Determine the [X, Y] coordinate at the center of the cell enclosing the given text.  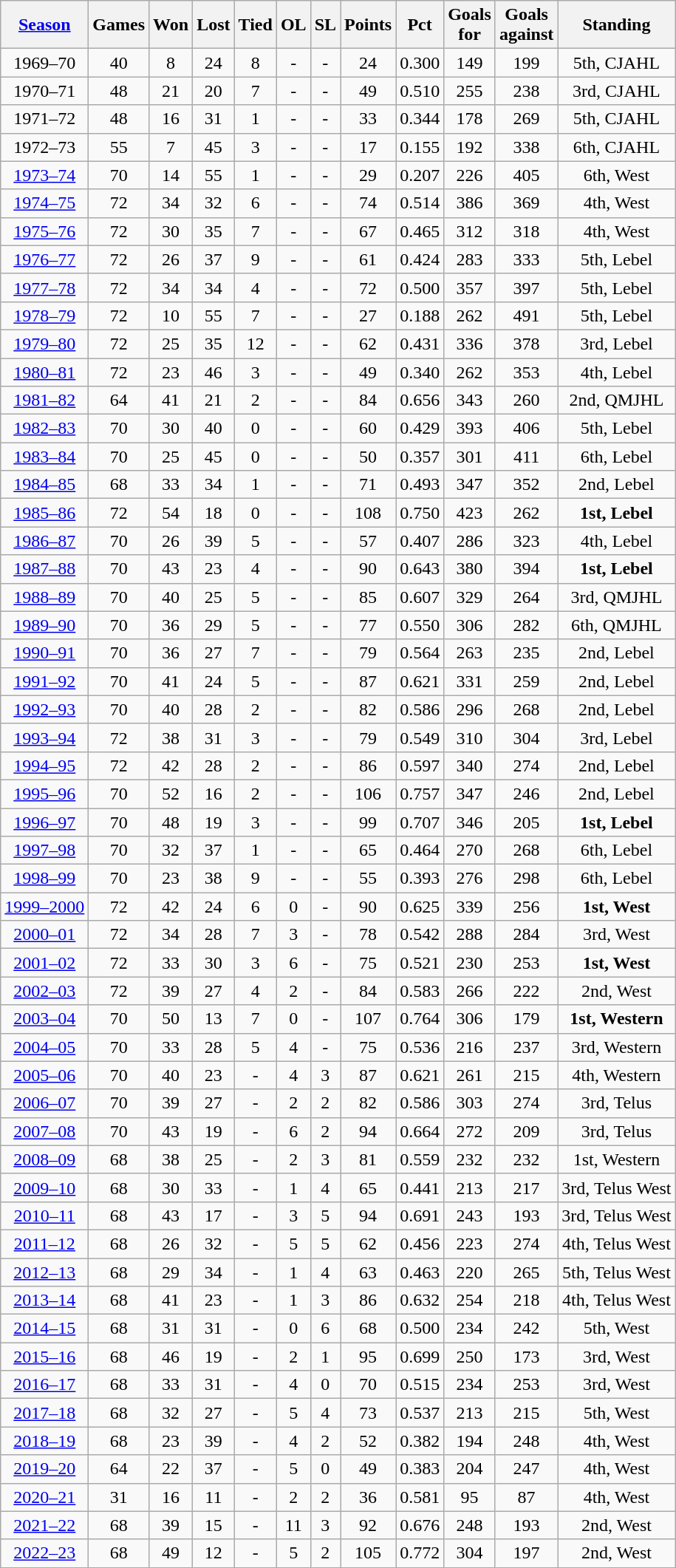
378 [526, 344]
0.300 [420, 63]
74 [368, 203]
0.536 [420, 1047]
107 [368, 1019]
343 [470, 400]
288 [470, 935]
0.664 [420, 1131]
312 [470, 231]
0.493 [420, 485]
0.431 [420, 344]
423 [470, 513]
1977–78 [44, 287]
3rd, Western [616, 1047]
1992–93 [44, 709]
393 [470, 429]
71 [368, 485]
2003–04 [44, 1019]
4th, Western [616, 1075]
0.441 [420, 1187]
1985–86 [44, 513]
266 [470, 991]
1976–77 [44, 259]
2018–19 [44, 1441]
61 [368, 259]
Goalsagainst [526, 25]
0.207 [420, 175]
2010–11 [44, 1216]
2001–02 [44, 963]
1972–73 [44, 147]
0.465 [420, 231]
255 [470, 91]
237 [526, 1047]
57 [368, 541]
0.542 [420, 935]
0.463 [420, 1272]
276 [470, 879]
230 [470, 963]
0.564 [420, 653]
1970–71 [44, 91]
0.424 [420, 259]
Points [368, 25]
298 [526, 879]
1995–96 [44, 794]
310 [470, 737]
491 [526, 316]
238 [526, 91]
78 [368, 935]
54 [171, 513]
1978–79 [44, 316]
0.607 [420, 597]
0.510 [420, 91]
73 [368, 1413]
0.597 [420, 766]
286 [470, 541]
318 [526, 231]
243 [470, 1216]
1969–70 [44, 63]
1989–90 [44, 625]
2015–16 [44, 1357]
2007–08 [44, 1131]
0.155 [420, 147]
0.429 [420, 429]
2022–23 [44, 1553]
2019–20 [44, 1469]
106 [368, 794]
108 [368, 513]
Season [44, 25]
284 [526, 935]
301 [470, 457]
6th, CJAHL [616, 147]
6th, West [616, 175]
92 [368, 1525]
0.393 [420, 879]
0.549 [420, 737]
0.383 [420, 1469]
1973–74 [44, 175]
411 [526, 457]
405 [526, 175]
1983–84 [44, 457]
217 [526, 1187]
Games [119, 25]
OL [293, 25]
1975–76 [44, 231]
223 [470, 1244]
105 [368, 1553]
1979–80 [44, 344]
1986–87 [44, 541]
336 [470, 344]
0.537 [420, 1413]
60 [368, 429]
0.521 [420, 963]
256 [526, 907]
1981–82 [44, 400]
6th, QMJHL [616, 625]
63 [368, 1272]
247 [526, 1469]
2005–06 [44, 1075]
1999–2000 [44, 907]
1980–81 [44, 372]
199 [526, 63]
261 [470, 1075]
0.550 [420, 625]
242 [526, 1329]
296 [470, 709]
14 [171, 175]
218 [526, 1301]
369 [526, 203]
272 [470, 1131]
216 [470, 1047]
340 [470, 766]
282 [526, 625]
20 [214, 91]
0.464 [420, 851]
339 [470, 907]
Pct [420, 25]
323 [526, 541]
0.357 [420, 457]
1996–97 [44, 822]
254 [470, 1301]
397 [526, 287]
269 [526, 119]
0.581 [420, 1497]
3rd, CJAHL [616, 91]
1991–92 [44, 681]
0.382 [420, 1441]
2000–01 [44, 935]
2006–07 [44, 1103]
0.344 [420, 119]
2013–14 [44, 1301]
1988–89 [44, 597]
149 [470, 63]
0.625 [420, 907]
1998–99 [44, 879]
394 [526, 569]
1982–83 [44, 429]
77 [368, 625]
0.764 [420, 1019]
226 [470, 175]
Won [171, 25]
2016–17 [44, 1385]
0.407 [420, 541]
2017–18 [44, 1413]
333 [526, 259]
406 [526, 429]
0.632 [420, 1301]
2008–09 [44, 1159]
346 [470, 822]
178 [470, 119]
220 [470, 1272]
250 [470, 1357]
0.643 [420, 569]
5th, Telus West [616, 1272]
173 [526, 1357]
67 [368, 231]
22 [171, 1469]
0.340 [420, 372]
2004–05 [44, 1047]
2014–15 [44, 1329]
1990–91 [44, 653]
Goalsfor [470, 25]
246 [526, 794]
0.676 [420, 1525]
265 [526, 1272]
1997–98 [44, 851]
0.583 [420, 991]
1987–88 [44, 569]
0.514 [420, 203]
2021–22 [44, 1525]
SL [325, 25]
0.691 [420, 1216]
338 [526, 147]
0.515 [420, 1385]
197 [526, 1553]
357 [470, 287]
18 [214, 513]
2nd, QMJHL [616, 400]
0.699 [420, 1357]
1971–72 [44, 119]
0.707 [420, 822]
85 [368, 597]
329 [470, 597]
263 [470, 653]
0.750 [420, 513]
2002–03 [44, 991]
Standing [616, 25]
205 [526, 822]
204 [470, 1469]
2012–13 [44, 1272]
1974–75 [44, 203]
15 [214, 1525]
0.188 [420, 316]
259 [526, 681]
222 [526, 991]
99 [368, 822]
331 [470, 681]
1993–94 [44, 737]
1984–85 [44, 485]
0.757 [420, 794]
1994–95 [44, 766]
13 [214, 1019]
270 [470, 851]
81 [368, 1159]
209 [526, 1131]
264 [526, 597]
283 [470, 259]
2009–10 [44, 1187]
179 [526, 1019]
10 [171, 316]
Lost [214, 25]
194 [470, 1441]
3rd, QMJHL [616, 597]
353 [526, 372]
235 [526, 653]
260 [526, 400]
0.656 [420, 400]
352 [526, 485]
2020–21 [44, 1497]
0.456 [420, 1244]
192 [470, 147]
Tied [256, 25]
0.772 [420, 1553]
2011–12 [44, 1244]
386 [470, 203]
0.559 [420, 1159]
380 [470, 569]
303 [470, 1103]
